Search for the cell housing the specified text and yield its (X, Y) center coordinate. 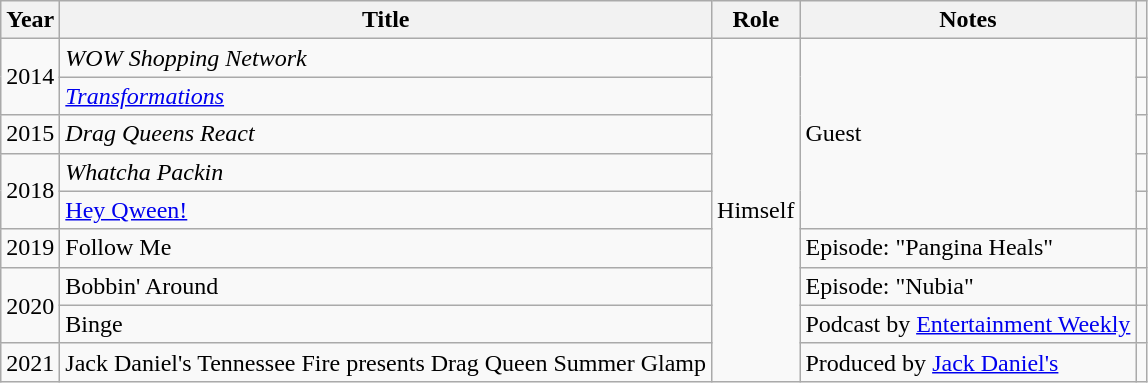
Year (30, 20)
Hey Qween! (386, 210)
Transformations (386, 96)
Bobbin' Around (386, 286)
2019 (30, 248)
2015 (30, 134)
Title (386, 20)
Role (756, 20)
2020 (30, 305)
Episode: "Pangina Heals" (968, 248)
Drag Queens React (386, 134)
Binge (386, 324)
Jack Daniel's Tennessee Fire presents Drag Queen Summer Glamp (386, 362)
Whatcha Packin (386, 172)
WOW Shopping Network (386, 58)
Episode: "Nubia" (968, 286)
Follow Me (386, 248)
2021 (30, 362)
Podcast by Entertainment Weekly (968, 324)
2014 (30, 77)
Guest (968, 134)
Himself (756, 210)
Produced by Jack Daniel's (968, 362)
2018 (30, 191)
Notes (968, 20)
